Find where the given text appears and provide that cell's center as [x, y] coordinate. 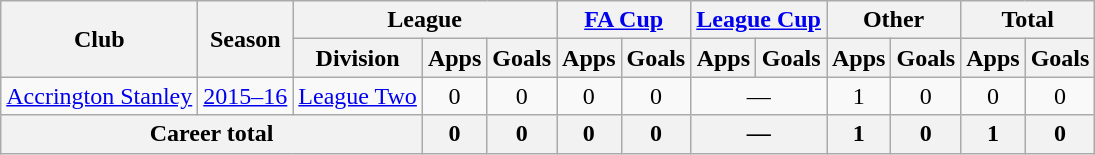
FA Cup [624, 20]
League Cup [759, 20]
2015–16 [246, 96]
Other [893, 20]
Accrington Stanley [100, 96]
League Two [358, 96]
Club [100, 39]
Total [1028, 20]
Season [246, 39]
League [425, 20]
Division [358, 58]
Career total [212, 134]
